Extract the [x, y] coordinate from the center of the cell holding the provided text.  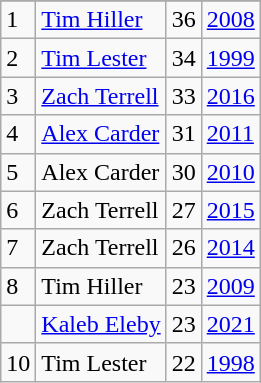
Kaleb Eleby [101, 324]
22 [184, 362]
2011 [230, 134]
31 [184, 134]
2021 [230, 324]
4 [18, 134]
10 [18, 362]
3 [18, 96]
33 [184, 96]
36 [184, 20]
2010 [230, 172]
2 [18, 58]
1998 [230, 362]
2015 [230, 210]
2014 [230, 248]
2016 [230, 96]
1999 [230, 58]
30 [184, 172]
2009 [230, 286]
1 [18, 20]
8 [18, 286]
27 [184, 210]
34 [184, 58]
6 [18, 210]
26 [184, 248]
7 [18, 248]
2008 [230, 20]
5 [18, 172]
